Return (X, Y) of the center of cell containing provided text 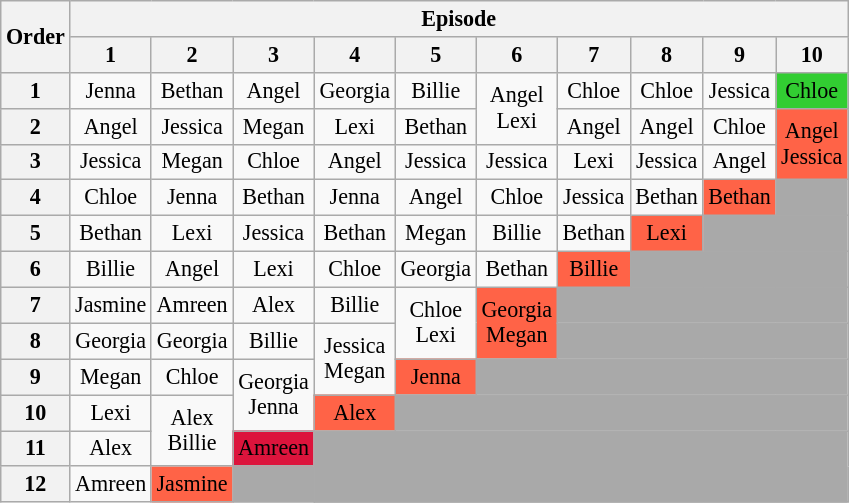
GeorgiaJenna (274, 395)
AlexBillie (192, 430)
Order (36, 36)
ChloeLexi (436, 323)
GeorgiaMegan (516, 323)
JessicaMegan (354, 359)
11 (36, 448)
AngelLexi (516, 108)
Episode (459, 18)
AngelJessica (812, 144)
12 (36, 484)
